Determine the [x, y] coordinate at the center of the cell enclosing the given text.  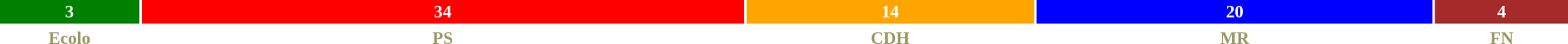
20 [1234, 12]
14 [891, 12]
3 [70, 12]
4 [1502, 12]
34 [443, 12]
